Detect which cell encompasses the target text, then output its (X, Y) center coordinate. 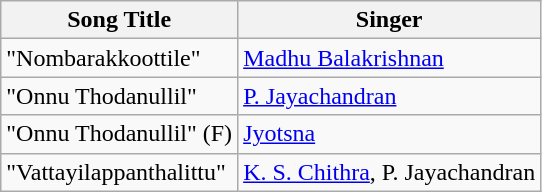
"Vattayilappanthalittu" (120, 172)
"Nombarakkoottile" (120, 58)
Singer (390, 20)
P. Jayachandran (390, 96)
K. S. Chithra, P. Jayachandran (390, 172)
Jyotsna (390, 134)
Song Title (120, 20)
"Onnu Thodanullil" (120, 96)
Madhu Balakrishnan (390, 58)
"Onnu Thodanullil" (F) (120, 134)
